Extract the [x, y] coordinate from the center of the cell holding the provided text.  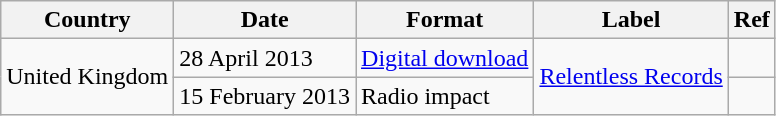
Ref [752, 20]
Relentless Records [631, 77]
15 February 2013 [265, 96]
United Kingdom [88, 77]
Date [265, 20]
Country [88, 20]
Digital download [445, 58]
Radio impact [445, 96]
28 April 2013 [265, 58]
Label [631, 20]
Format [445, 20]
